Determine the [X, Y] coordinate at the center of the cell enclosing the given text.  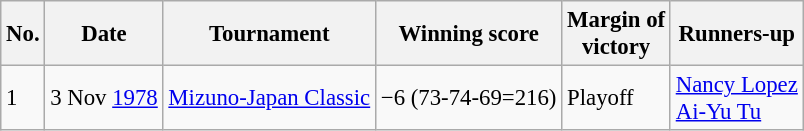
Date [104, 34]
Nancy Lopez Ai-Yu Tu [736, 98]
3 Nov 1978 [104, 98]
Winning score [468, 34]
Runners-up [736, 34]
Margin ofvictory [616, 34]
No. [23, 34]
Tournament [269, 34]
Mizuno-Japan Classic [269, 98]
−6 (73-74-69=216) [468, 98]
Playoff [616, 98]
1 [23, 98]
